Return the (X, Y) coordinate for the center point of the cell that contains the specified text.  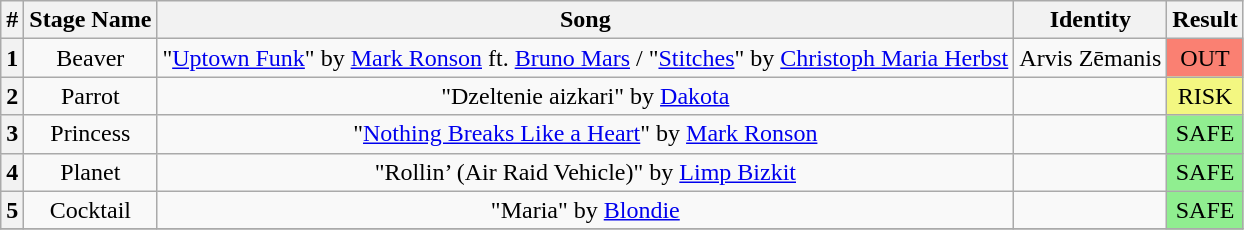
"Maria" by Blondie (586, 210)
4 (12, 172)
Result (1205, 20)
Beaver (90, 58)
Song (586, 20)
Cocktail (90, 210)
"Dzeltenie aizkari" by Dakota (586, 96)
Planet (90, 172)
"Rollin’ (Air Raid Vehicle)" by Limp Bizkit (586, 172)
Princess (90, 134)
Identity (1090, 20)
OUT (1205, 58)
Parrot (90, 96)
3 (12, 134)
"Uptown Funk" by Mark Ronson ft. Bruno Mars / "Stitches" by Christoph Maria Herbst (586, 58)
Stage Name (90, 20)
"Nothing Breaks Like a Heart" by Mark Ronson (586, 134)
RISK (1205, 96)
1 (12, 58)
5 (12, 210)
2 (12, 96)
Arvis Zēmanis (1090, 58)
# (12, 20)
